Extract the (x, y) coordinate from the center of the cell holding the provided text.  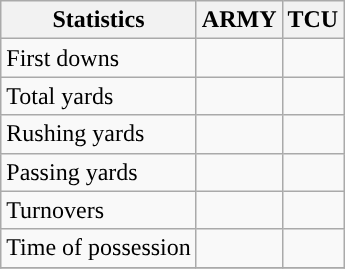
Rushing yards (99, 134)
Passing yards (99, 172)
Time of possession (99, 248)
Total yards (99, 96)
First downs (99, 58)
TCU (313, 20)
Turnovers (99, 210)
Statistics (99, 20)
ARMY (239, 20)
